Find where the given text appears and provide that cell's center as [x, y] coordinate. 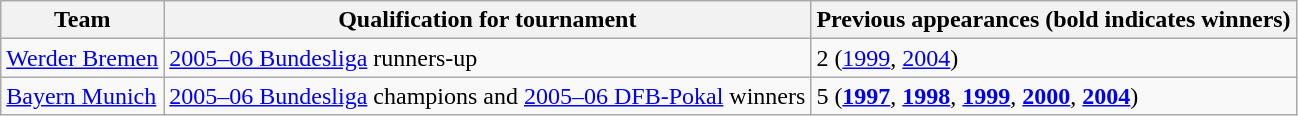
Team [82, 20]
2005–06 Bundesliga champions and 2005–06 DFB-Pokal winners [488, 96]
Bayern Munich [82, 96]
2005–06 Bundesliga runners-up [488, 58]
Qualification for tournament [488, 20]
2 (1999, 2004) [1054, 58]
Previous appearances (bold indicates winners) [1054, 20]
5 (1997, 1998, 1999, 2000, 2004) [1054, 96]
Werder Bremen [82, 58]
